From the cell containing the given text, extract its center point as [X, Y] coordinate. 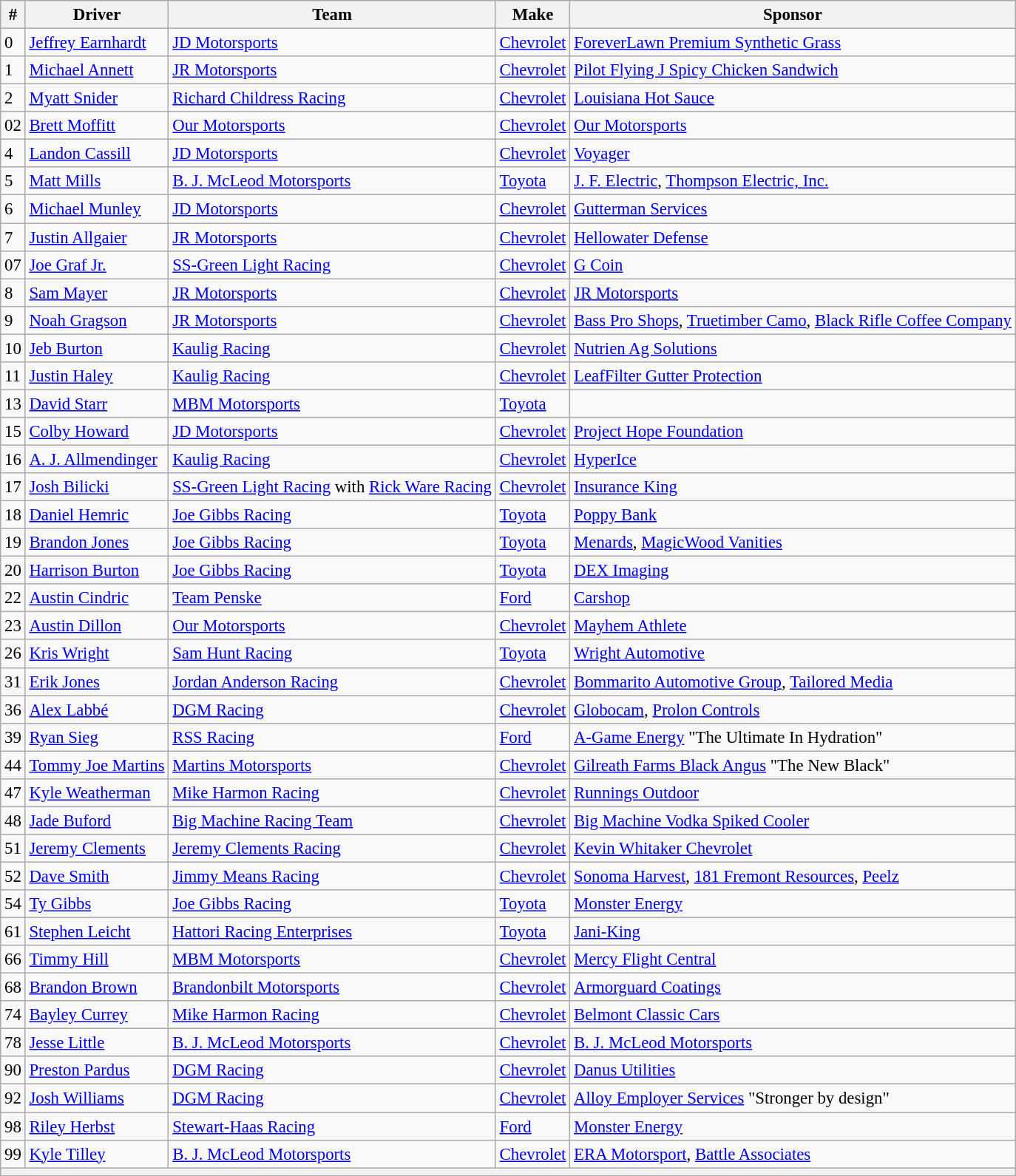
G Coin [793, 265]
Daniel Hemric [97, 515]
Brandon Brown [97, 988]
Jeb Burton [97, 348]
66 [13, 959]
Jeffrey Earnhardt [97, 43]
SS-Green Light Racing with Rick Ware Racing [332, 487]
Sam Mayer [97, 293]
LeafFilter Gutter Protection [793, 376]
11 [13, 376]
Gilreath Farms Black Angus "The New Black" [793, 765]
Brett Moffitt [97, 126]
Team [332, 15]
Carshop [793, 598]
Brandon Jones [97, 543]
Kyle Tilley [97, 1154]
90 [13, 1071]
10 [13, 348]
Erik Jones [97, 682]
David Starr [97, 404]
Josh Bilicki [97, 487]
36 [13, 710]
Riley Herbst [97, 1126]
Big Machine Racing Team [332, 820]
Preston Pardus [97, 1071]
Jade Buford [97, 820]
Landon Cassill [97, 154]
A. J. Allmendinger [97, 459]
Gutterman Services [793, 209]
Pilot Flying J Spicy Chicken Sandwich [793, 70]
20 [13, 571]
# [13, 15]
Hellowater Defense [793, 237]
1 [13, 70]
Joe Graf Jr. [97, 265]
47 [13, 793]
Project Hope Foundation [793, 432]
Big Machine Vodka Spiked Cooler [793, 820]
Alloy Employer Services "Stronger by design" [793, 1098]
Josh Williams [97, 1098]
5 [13, 181]
Bass Pro Shops, Truetimber Camo, Black Rifle Coffee Company [793, 320]
Sponsor [793, 15]
Timmy Hill [97, 959]
Stewart-Haas Racing [332, 1126]
Dave Smith [97, 876]
Myatt Snider [97, 98]
Make [532, 15]
Tommy Joe Martins [97, 765]
02 [13, 126]
17 [13, 487]
Mayhem Athlete [793, 626]
Belmont Classic Cars [793, 1015]
Jeremy Clements [97, 849]
Jimmy Means Racing [332, 876]
Jesse Little [97, 1043]
Nutrien Ag Solutions [793, 348]
Jordan Anderson Racing [332, 682]
Wright Automotive [793, 654]
A-Game Energy "The Ultimate In Hydration" [793, 737]
Justin Allgaier [97, 237]
SS-Green Light Racing [332, 265]
13 [13, 404]
52 [13, 876]
Armorguard Coatings [793, 988]
39 [13, 737]
23 [13, 626]
Driver [97, 15]
Danus Utilities [793, 1071]
6 [13, 209]
Louisiana Hot Sauce [793, 98]
15 [13, 432]
16 [13, 459]
26 [13, 654]
Austin Dillon [97, 626]
68 [13, 988]
DEX Imaging [793, 571]
07 [13, 265]
Hattori Racing Enterprises [332, 932]
Justin Haley [97, 376]
2 [13, 98]
4 [13, 154]
Brandonbilt Motorsports [332, 988]
22 [13, 598]
J. F. Electric, Thompson Electric, Inc. [793, 181]
61 [13, 932]
Colby Howard [97, 432]
Bommarito Automotive Group, Tailored Media [793, 682]
44 [13, 765]
Sonoma Harvest, 181 Fremont Resources, Peelz [793, 876]
ERA Motorsport, Battle Associates [793, 1154]
51 [13, 849]
Runnings Outdoor [793, 793]
9 [13, 320]
Bayley Currey [97, 1015]
31 [13, 682]
Michael Munley [97, 209]
Harrison Burton [97, 571]
19 [13, 543]
Matt Mills [97, 181]
Jani-King [793, 932]
0 [13, 43]
99 [13, 1154]
Ty Gibbs [97, 904]
Martins Motorsports [332, 765]
Team Penske [332, 598]
98 [13, 1126]
ForeverLawn Premium Synthetic Grass [793, 43]
74 [13, 1015]
Sam Hunt Racing [332, 654]
Mercy Flight Central [793, 959]
Jeremy Clements Racing [332, 849]
Poppy Bank [793, 515]
78 [13, 1043]
Voyager [793, 154]
8 [13, 293]
Stephen Leicht [97, 932]
7 [13, 237]
48 [13, 820]
Globocam, Prolon Controls [793, 710]
HyperIce [793, 459]
92 [13, 1098]
Ryan Sieg [97, 737]
Kris Wright [97, 654]
Alex Labbé [97, 710]
Kyle Weatherman [97, 793]
Austin Cindric [97, 598]
Michael Annett [97, 70]
Richard Childress Racing [332, 98]
RSS Racing [332, 737]
18 [13, 515]
54 [13, 904]
Kevin Whitaker Chevrolet [793, 849]
Insurance King [793, 487]
Noah Gragson [97, 320]
Menards, MagicWood Vanities [793, 543]
